Determine the (x, y) coordinate at the center of the cell enclosing the given text.  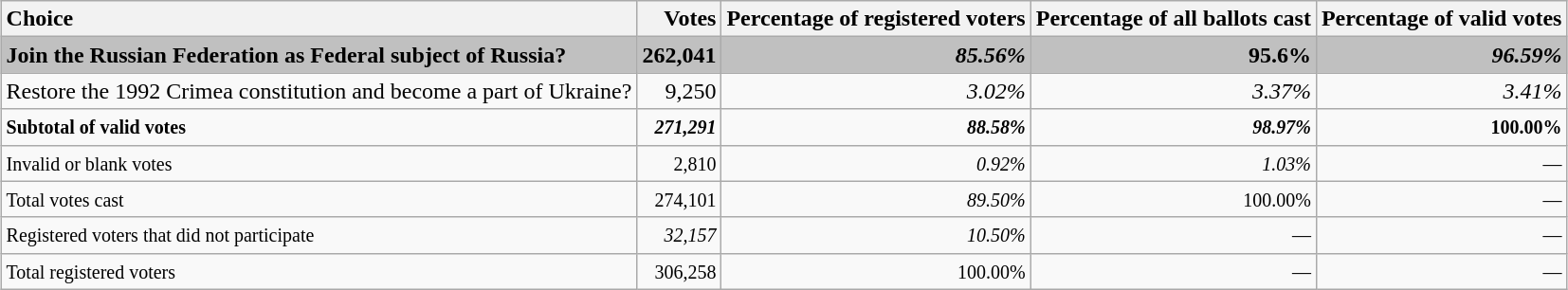
95.6% (1174, 55)
Subtotal of valid votes (319, 127)
2,810 (679, 163)
3.41% (1441, 91)
Invalid or blank votes (319, 163)
306,258 (679, 271)
3.37% (1174, 91)
274,101 (679, 199)
Restore the 1992 Crimea constitution and become a part of Ukraine? (319, 91)
89.50% (876, 199)
88.58% (876, 127)
Choice (319, 19)
10.50% (876, 235)
262,041 (679, 55)
32,157 (679, 235)
0.92% (876, 163)
Percentage of all ballots cast (1174, 19)
Join the Russian Federation as Federal subject of Russia? (319, 55)
271,291 (679, 127)
85.56% (876, 55)
96.59% (1441, 55)
3.02% (876, 91)
1.03% (1174, 163)
Registered voters that did not participate (319, 235)
9,250 (679, 91)
Total votes cast (319, 199)
98.97% (1174, 127)
Total registered voters (319, 271)
Percentage of valid votes (1441, 19)
Percentage of registered voters (876, 19)
Votes (679, 19)
